Find where the given text appears and provide that cell's center as [x, y] coordinate. 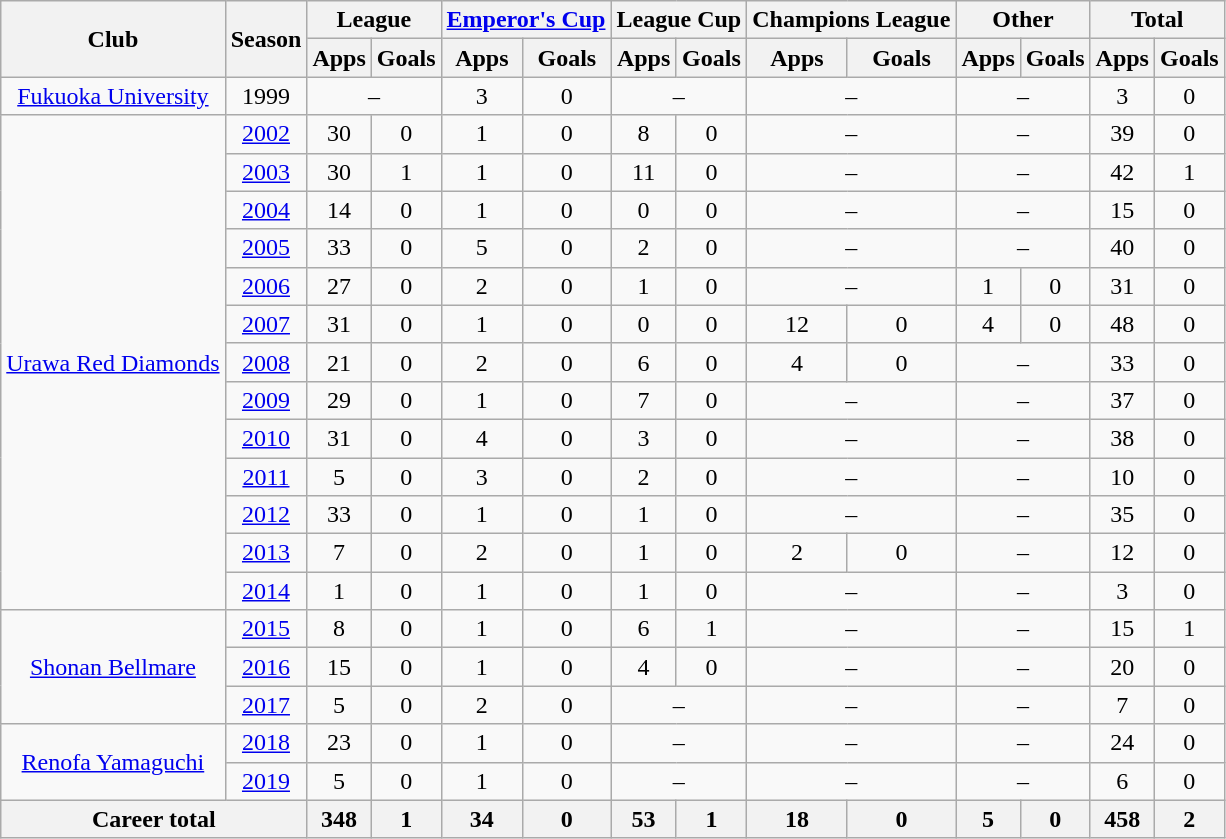
53 [644, 819]
18 [797, 819]
23 [339, 743]
2008 [266, 362]
2012 [266, 515]
35 [1122, 515]
2018 [266, 743]
10 [1122, 477]
2004 [266, 210]
39 [1122, 134]
Other [1023, 20]
20 [1122, 667]
38 [1122, 438]
34 [482, 819]
2011 [266, 477]
2015 [266, 629]
2003 [266, 172]
Emperor's Cup [526, 20]
2006 [266, 286]
2016 [266, 667]
Urawa Red Diamonds [113, 362]
2002 [266, 134]
League [374, 20]
37 [1122, 400]
27 [339, 286]
Fukuoka University [113, 96]
Season [266, 39]
458 [1122, 819]
24 [1122, 743]
2019 [266, 781]
Renofa Yamaguchi [113, 762]
2014 [266, 591]
2009 [266, 400]
1999 [266, 96]
21 [339, 362]
2017 [266, 705]
14 [339, 210]
Club [113, 39]
11 [644, 172]
2005 [266, 248]
Shonan Bellmare [113, 667]
48 [1122, 324]
Champions League [852, 20]
2010 [266, 438]
Career total [154, 819]
29 [339, 400]
348 [339, 819]
2007 [266, 324]
42 [1122, 172]
League Cup [679, 20]
2013 [266, 553]
Total [1157, 20]
40 [1122, 248]
